Extract the [X, Y] coordinate from the center of the cell holding the provided text.  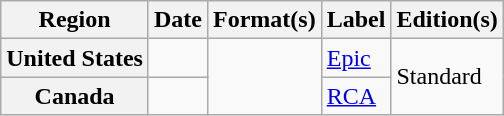
Epic [356, 58]
Standard [447, 77]
Edition(s) [447, 20]
RCA [356, 96]
Format(s) [265, 20]
Date [178, 20]
Label [356, 20]
United States [75, 58]
Region [75, 20]
Canada [75, 96]
